Capture the cell that displays the provided text and extract its [X, Y] central coordinate. 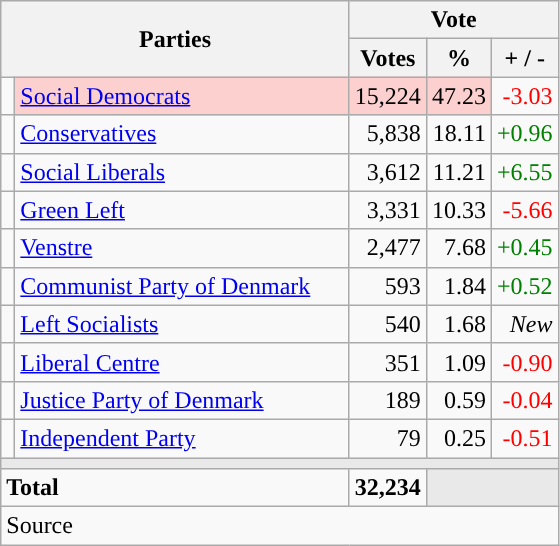
0.59 [458, 400]
+0.96 [524, 134]
15,224 [388, 96]
Left Socialists [182, 324]
Source [280, 526]
0.25 [458, 438]
-0.51 [524, 438]
Total [176, 488]
593 [388, 286]
-0.90 [524, 362]
540 [388, 324]
New [524, 324]
Liberal Centre [182, 362]
189 [388, 400]
351 [388, 362]
2,477 [388, 248]
11.21 [458, 172]
% [458, 58]
+0.45 [524, 248]
Conservatives [182, 134]
1.84 [458, 286]
3,612 [388, 172]
Parties [176, 39]
5,838 [388, 134]
Social Liberals [182, 172]
Venstre [182, 248]
1.09 [458, 362]
Vote [454, 20]
Independent Party [182, 438]
-0.04 [524, 400]
Justice Party of Denmark [182, 400]
+6.55 [524, 172]
Green Left [182, 210]
+ / - [524, 58]
-3.03 [524, 96]
32,234 [388, 488]
7.68 [458, 248]
3,331 [388, 210]
Social Democrats [182, 96]
47.23 [458, 96]
10.33 [458, 210]
1.68 [458, 324]
+0.52 [524, 286]
Votes [388, 58]
Communist Party of Denmark [182, 286]
-5.66 [524, 210]
18.11 [458, 134]
79 [388, 438]
